Scan for the cell matching the given text and deliver its (X, Y) coordinate at center. 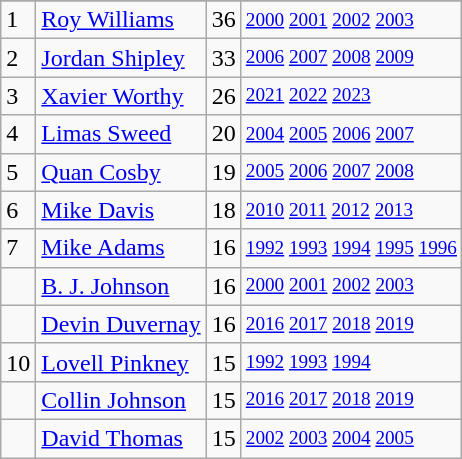
2 (18, 58)
2002 2003 2004 2005 (351, 438)
Jordan Shipley (121, 58)
5 (18, 172)
10 (18, 362)
2004 2005 2006 2007 (351, 134)
Mike Adams (121, 248)
Xavier Worthy (121, 96)
1992 1993 1994 1995 1996 (351, 248)
B. J. Johnson (121, 286)
2021 2022 2023 (351, 96)
33 (224, 58)
19 (224, 172)
3 (18, 96)
2010 2011 2012 2013 (351, 210)
Collin Johnson (121, 400)
20 (224, 134)
4 (18, 134)
7 (18, 248)
2005 2006 2007 2008 (351, 172)
36 (224, 20)
26 (224, 96)
David Thomas (121, 438)
Quan Cosby (121, 172)
Devin Duvernay (121, 324)
18 (224, 210)
Mike Davis (121, 210)
1 (18, 20)
6 (18, 210)
Roy Williams (121, 20)
Limas Sweed (121, 134)
2006 2007 2008 2009 (351, 58)
1992 1993 1994 (351, 362)
Lovell Pinkney (121, 362)
